Determine the [x, y] coordinate at the center of the cell enclosing the given text.  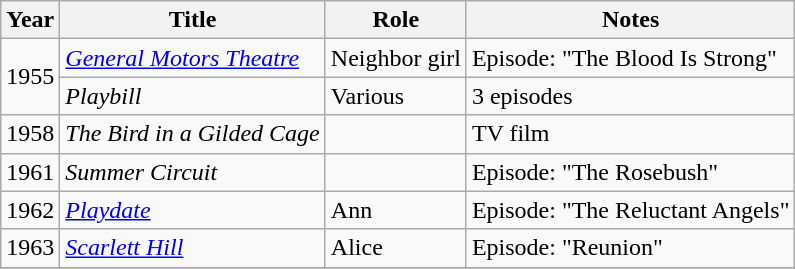
3 episodes [630, 96]
Alice [396, 248]
TV film [630, 134]
Scarlett Hill [193, 248]
1955 [30, 77]
1962 [30, 210]
Playbill [193, 96]
1963 [30, 248]
Role [396, 20]
Notes [630, 20]
Episode: "The Rosebush" [630, 172]
Year [30, 20]
General Motors Theatre [193, 58]
Episode: "The Blood Is Strong" [630, 58]
Episode: "Reunion" [630, 248]
Ann [396, 210]
1961 [30, 172]
Neighbor girl [396, 58]
1958 [30, 134]
Various [396, 96]
Playdate [193, 210]
Episode: "The Reluctant Angels" [630, 210]
Summer Circuit [193, 172]
The Bird in a Gilded Cage [193, 134]
Title [193, 20]
